Detect which cell encompasses the target text, then output its (x, y) center coordinate. 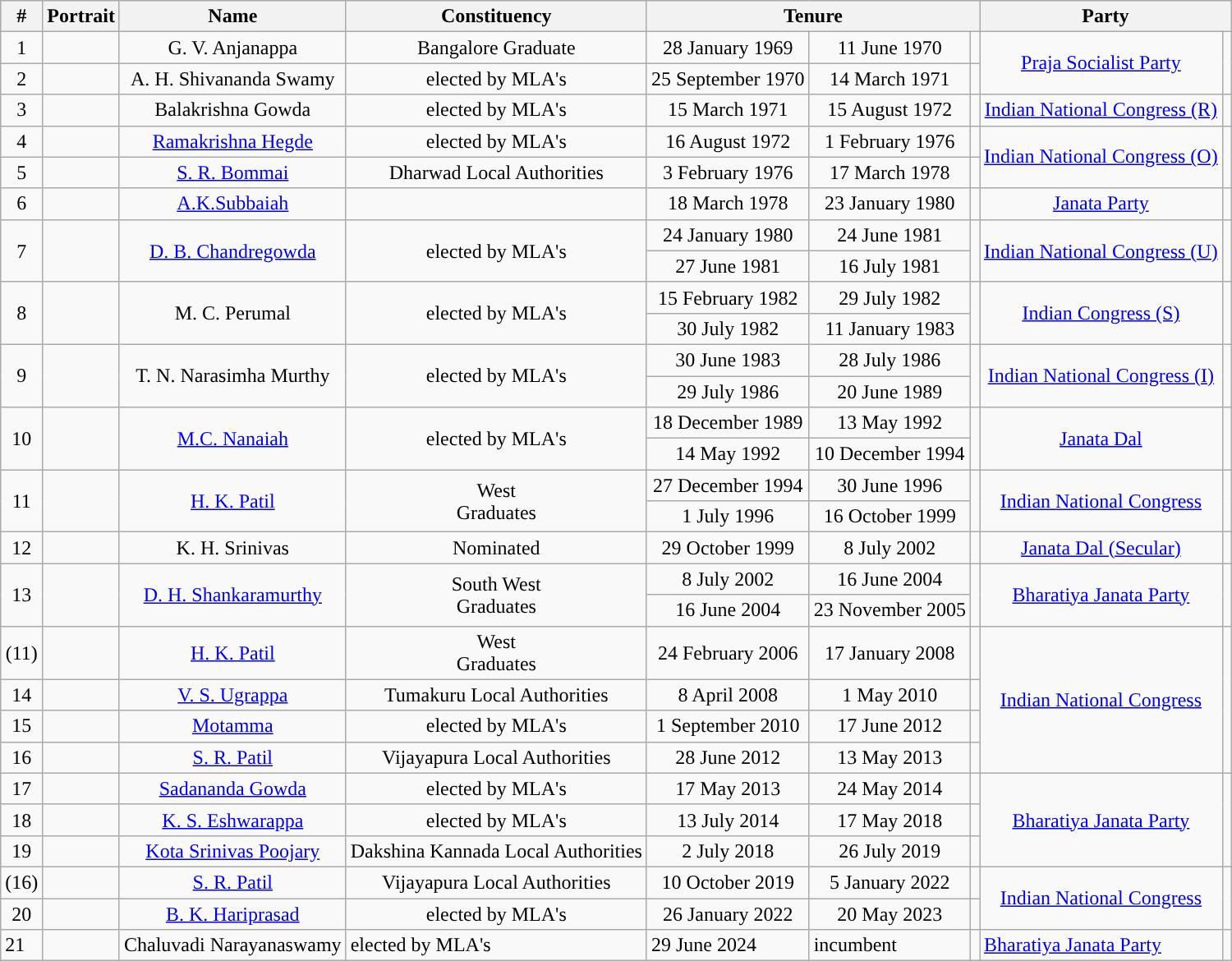
2 July 2018 (728, 851)
2 (21, 79)
23 November 2005 (890, 610)
Constituency (496, 16)
Indian Congress (S) (1101, 313)
18 March 1978 (728, 204)
30 June 1996 (890, 485)
29 July 1986 (728, 392)
1 February 1976 (890, 141)
20 June 1989 (890, 392)
K. H. Srinivas (232, 548)
16 October 1999 (890, 517)
12 (21, 548)
16 August 1972 (728, 141)
(11) (21, 652)
17 March 1978 (890, 172)
D. B. Chandregowda (232, 251)
Janata Party (1101, 204)
20 (21, 914)
11 January 1983 (890, 329)
1 July 1996 (728, 517)
M. C. Perumal (232, 313)
26 July 2019 (890, 851)
Bangalore Graduate (496, 48)
M.C. Nanaiah (232, 439)
28 July 1986 (890, 360)
24 February 2006 (728, 652)
20 May 2023 (890, 914)
18 (21, 820)
11 June 1970 (890, 48)
A. H. Shivananda Swamy (232, 79)
Name (232, 16)
Indian National Congress (I) (1101, 375)
10 (21, 439)
G. V. Anjanappa (232, 48)
24 January 1980 (728, 235)
incumbent (890, 945)
1 May 2010 (890, 695)
Janata Dal (1101, 439)
Praja Socialist Party (1101, 63)
Chaluvadi Narayanaswamy (232, 945)
29 October 1999 (728, 548)
Kota Srinivas Poojary (232, 851)
13 July 2014 (728, 820)
10 October 2019 (728, 882)
Tumakuru Local Authorities (496, 695)
Janata Dal (Secular) (1101, 548)
16 July 1981 (890, 266)
18 December 1989 (728, 423)
Portrait (81, 16)
Ramakrishna Hegde (232, 141)
15 August 1972 (890, 110)
25 September 1970 (728, 79)
17 January 2008 (890, 652)
B. K. Hariprasad (232, 914)
10 December 1994 (890, 454)
D. H. Shankaramurthy (232, 595)
13 May 2013 (890, 757)
15 March 1971 (728, 110)
1 September 2010 (728, 726)
28 January 1969 (728, 48)
17 May 2018 (890, 820)
24 May 2014 (890, 789)
Sadananda Gowda (232, 789)
17 June 2012 (890, 726)
Dakshina Kannada Local Authorities (496, 851)
30 July 1982 (728, 329)
15 February 1982 (728, 297)
28 June 2012 (728, 757)
T. N. Narasimha Murthy (232, 375)
13 (21, 595)
14 March 1971 (890, 79)
Party (1106, 16)
8 (21, 313)
S. R. Bommai (232, 172)
Indian National Congress (O) (1101, 157)
6 (21, 204)
30 June 1983 (728, 360)
Dharwad Local Authorities (496, 172)
1 (21, 48)
14 May 1992 (728, 454)
9 (21, 375)
Tenure (813, 16)
K. S. Eshwarappa (232, 820)
Balakrishna Gowda (232, 110)
4 (21, 141)
19 (21, 851)
21 (21, 945)
27 December 1994 (728, 485)
29 July 1982 (890, 297)
16 (21, 757)
26 January 2022 (728, 914)
Nominated (496, 548)
Motamma (232, 726)
(16) (21, 882)
A.K.Subbaiah (232, 204)
3 February 1976 (728, 172)
# (21, 16)
South WestGraduates (496, 595)
17 (21, 789)
29 June 2024 (728, 945)
23 January 1980 (890, 204)
11 (21, 501)
13 May 1992 (890, 423)
24 June 1981 (890, 235)
5 January 2022 (890, 882)
Indian National Congress (R) (1101, 110)
27 June 1981 (728, 266)
Indian National Congress (U) (1101, 251)
14 (21, 695)
8 April 2008 (728, 695)
17 May 2013 (728, 789)
V. S. Ugrappa (232, 695)
5 (21, 172)
15 (21, 726)
7 (21, 251)
3 (21, 110)
